For the text-containing cell, return its midpoint in (X, Y) coordinate format. 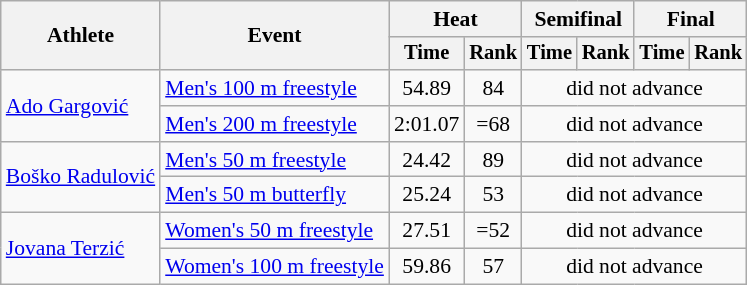
27.51 (426, 231)
Men's 50 m butterfly (274, 195)
Final (690, 19)
53 (493, 195)
=52 (493, 231)
Event (274, 36)
Heat (456, 19)
Women's 100 m freestyle (274, 267)
Women's 50 m freestyle (274, 231)
2:01.07 (426, 124)
Semifinal (578, 19)
54.89 (426, 88)
Athlete (80, 36)
24.42 (426, 160)
=68 (493, 124)
59.86 (426, 267)
Boško Radulović (80, 178)
84 (493, 88)
Jovana Terzić (80, 248)
Men's 200 m freestyle (274, 124)
Men's 50 m freestyle (274, 160)
89 (493, 160)
Men's 100 m freestyle (274, 88)
Ado Gargović (80, 106)
57 (493, 267)
25.24 (426, 195)
